For the text-containing cell, return its midpoint in [x, y] coordinate format. 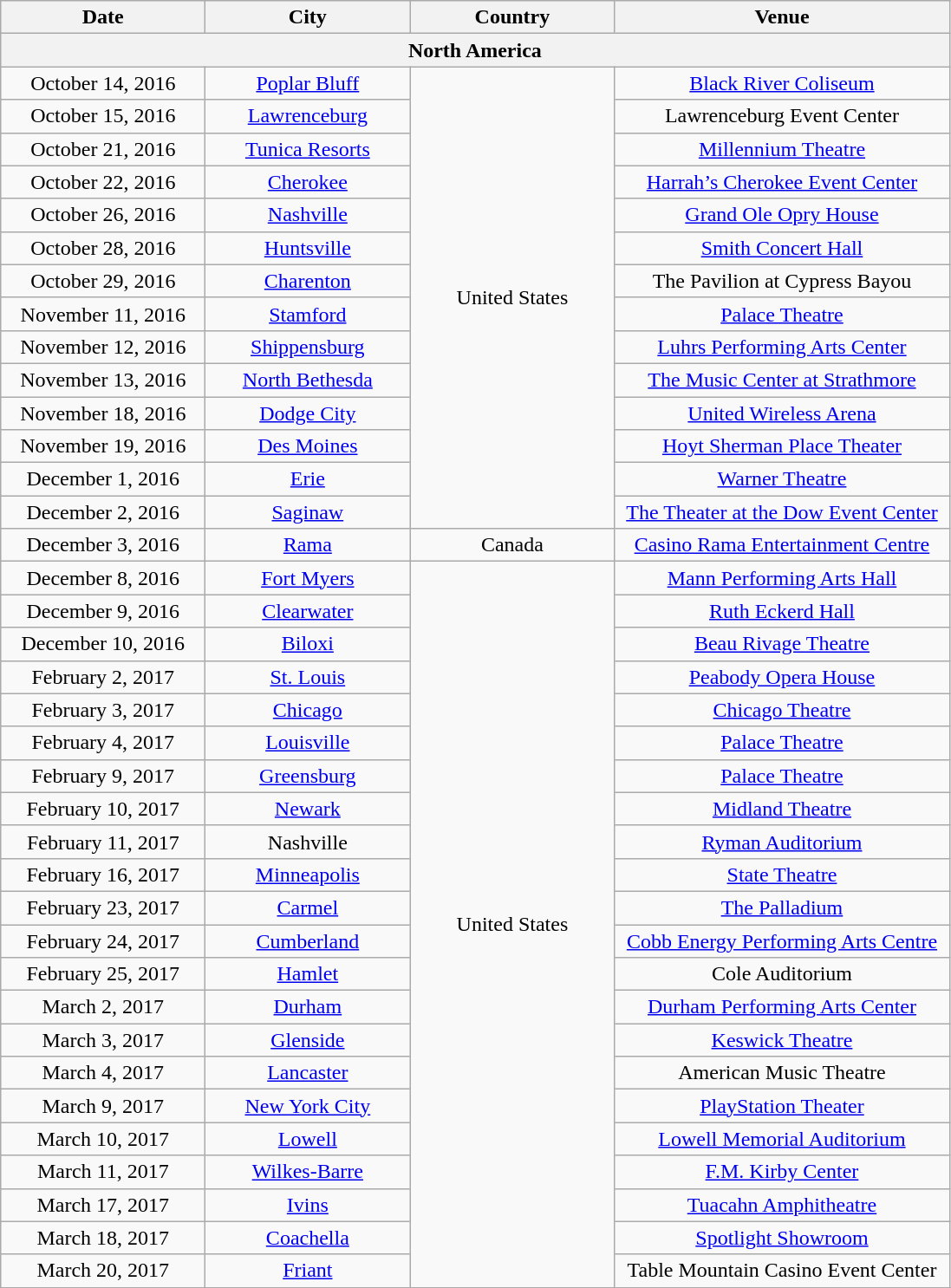
October 28, 2016 [103, 248]
New York City [308, 1106]
February 23, 2017 [103, 907]
December 2, 2016 [103, 512]
Coachella [308, 1238]
Huntsville [308, 248]
The Palladium [782, 907]
Tuacahn Amphitheatre [782, 1205]
St. Louis [308, 677]
Smith Concert Hall [782, 248]
Beau Rivage Theatre [782, 644]
Ivins [308, 1205]
The Pavilion at Cypress Bayou [782, 281]
Lowell [308, 1139]
State Theatre [782, 875]
Ruth Eckerd Hall [782, 611]
Mann Performing Arts Hall [782, 578]
Midland Theatre [782, 809]
February 16, 2017 [103, 875]
Chicago [308, 710]
Clearwater [308, 611]
F.M. Kirby Center [782, 1172]
Cole Auditorium [782, 974]
Harrah’s Cherokee Event Center [782, 182]
North Bethesda [308, 380]
Cherokee [308, 182]
February 4, 2017 [103, 743]
Lawrenceburg [308, 116]
Wilkes-Barre [308, 1172]
October 26, 2016 [103, 215]
Poplar Bluff [308, 83]
February 9, 2017 [103, 776]
December 3, 2016 [103, 545]
Charenton [308, 281]
December 1, 2016 [103, 479]
February 2, 2017 [103, 677]
Luhrs Performing Arts Center [782, 347]
The Theater at the Dow Event Center [782, 512]
December 9, 2016 [103, 611]
Newark [308, 809]
February 11, 2017 [103, 842]
Warner Theatre [782, 479]
October 14, 2016 [103, 83]
Canada [512, 545]
March 17, 2017 [103, 1205]
Carmel [308, 907]
February 10, 2017 [103, 809]
October 15, 2016 [103, 116]
Dodge City [308, 413]
Minneapolis [308, 875]
Cumberland [308, 940]
Tunica Resorts [308, 149]
Glenside [308, 1040]
Louisville [308, 743]
Durham [308, 1007]
February 25, 2017 [103, 974]
Table Mountain Casino Event Center [782, 1271]
November 19, 2016 [103, 446]
March 3, 2017 [103, 1040]
Greensburg [308, 776]
United Wireless Arena [782, 413]
Chicago Theatre [782, 710]
American Music Theatre [782, 1073]
March 10, 2017 [103, 1139]
Lancaster [308, 1073]
Keswick Theatre [782, 1040]
February 24, 2017 [103, 940]
March 4, 2017 [103, 1073]
The Music Center at Strathmore [782, 380]
Peabody Opera House [782, 677]
October 22, 2016 [103, 182]
November 13, 2016 [103, 380]
PlayStation Theater [782, 1106]
Fort Myers [308, 578]
North America [475, 50]
Erie [308, 479]
Date [103, 17]
November 18, 2016 [103, 413]
February 3, 2017 [103, 710]
Casino Rama Entertainment Centre [782, 545]
Hamlet [308, 974]
Spotlight Showroom [782, 1238]
Black River Coliseum [782, 83]
Country [512, 17]
City [308, 17]
Ryman Auditorium [782, 842]
March 11, 2017 [103, 1172]
Lawrenceburg Event Center [782, 116]
Rama [308, 545]
October 29, 2016 [103, 281]
March 2, 2017 [103, 1007]
Grand Ole Opry House [782, 215]
Lowell Memorial Auditorium [782, 1139]
November 12, 2016 [103, 347]
Venue [782, 17]
December 8, 2016 [103, 578]
Saginaw [308, 512]
October 21, 2016 [103, 149]
Durham Performing Arts Center [782, 1007]
March 9, 2017 [103, 1106]
Cobb Energy Performing Arts Centre [782, 940]
Stamford [308, 314]
December 10, 2016 [103, 644]
Friant [308, 1271]
March 18, 2017 [103, 1238]
Hoyt Sherman Place Theater [782, 446]
March 20, 2017 [103, 1271]
November 11, 2016 [103, 314]
Millennium Theatre [782, 149]
Des Moines [308, 446]
Biloxi [308, 644]
Shippensburg [308, 347]
